For the text-containing cell, return its midpoint in (x, y) coordinate format. 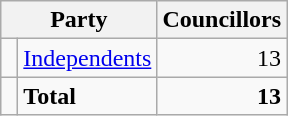
Party (79, 20)
Councillors (222, 20)
Independents (88, 58)
Total (88, 96)
